Scan for the cell matching the given text and deliver its [X, Y] coordinate at center. 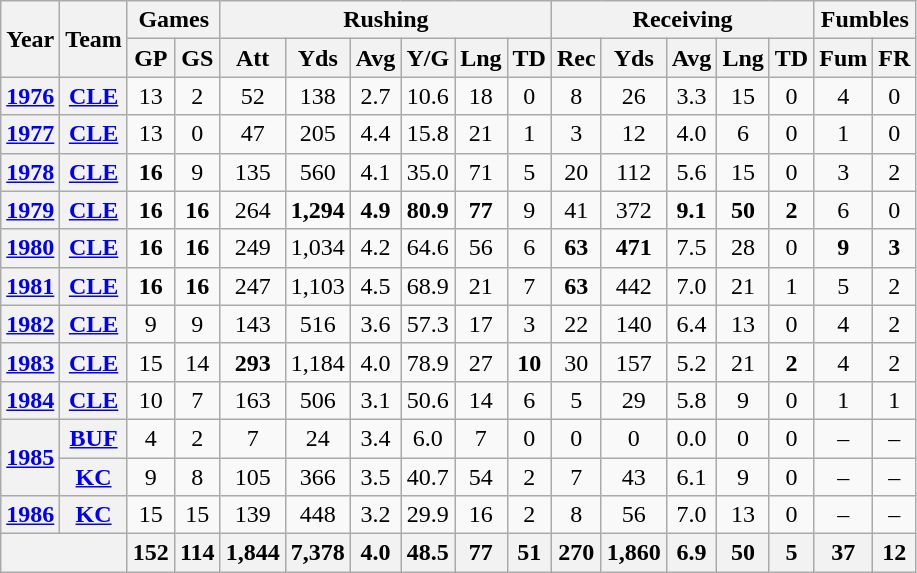
135 [252, 172]
3.1 [376, 400]
54 [481, 477]
47 [252, 134]
24 [318, 438]
GS [197, 58]
6.1 [692, 477]
516 [318, 324]
18 [481, 96]
143 [252, 324]
29.9 [428, 515]
Rec [576, 58]
3.4 [376, 438]
35.0 [428, 172]
247 [252, 286]
366 [318, 477]
163 [252, 400]
80.9 [428, 210]
29 [634, 400]
471 [634, 248]
152 [150, 553]
Fum [844, 58]
41 [576, 210]
FR [894, 58]
Fumbles [865, 20]
1984 [30, 400]
1986 [30, 515]
3.6 [376, 324]
264 [252, 210]
1,844 [252, 553]
6.0 [428, 438]
1985 [30, 457]
560 [318, 172]
Year [30, 39]
26 [634, 96]
27 [481, 362]
Team [94, 39]
GP [150, 58]
1982 [30, 324]
5.6 [692, 172]
6.4 [692, 324]
249 [252, 248]
20 [576, 172]
Y/G [428, 58]
68.9 [428, 286]
5.8 [692, 400]
10.6 [428, 96]
5.2 [692, 362]
4.4 [376, 134]
37 [844, 553]
1,294 [318, 210]
2.7 [376, 96]
293 [252, 362]
0.0 [692, 438]
48.5 [428, 553]
1,034 [318, 248]
1980 [30, 248]
51 [529, 553]
4.2 [376, 248]
140 [634, 324]
448 [318, 515]
205 [318, 134]
7.5 [692, 248]
Rushing [386, 20]
28 [743, 248]
52 [252, 96]
BUF [94, 438]
1979 [30, 210]
442 [634, 286]
78.9 [428, 362]
1983 [30, 362]
3.5 [376, 477]
40.7 [428, 477]
105 [252, 477]
157 [634, 362]
9.1 [692, 210]
112 [634, 172]
43 [634, 477]
50.6 [428, 400]
506 [318, 400]
3.2 [376, 515]
4.5 [376, 286]
114 [197, 553]
138 [318, 96]
7,378 [318, 553]
64.6 [428, 248]
Receiving [682, 20]
1978 [30, 172]
139 [252, 515]
1,184 [318, 362]
1981 [30, 286]
15.8 [428, 134]
6.9 [692, 553]
22 [576, 324]
1,860 [634, 553]
Att [252, 58]
17 [481, 324]
270 [576, 553]
71 [481, 172]
4.9 [376, 210]
1977 [30, 134]
1,103 [318, 286]
30 [576, 362]
372 [634, 210]
3.3 [692, 96]
1976 [30, 96]
4.1 [376, 172]
57.3 [428, 324]
Games [174, 20]
